For the text-containing cell, return its midpoint in (x, y) coordinate format. 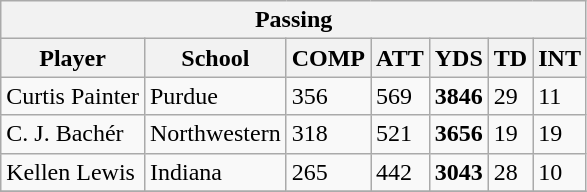
ATT (400, 58)
28 (510, 172)
3043 (458, 172)
Passing (294, 20)
569 (400, 96)
356 (328, 96)
521 (400, 134)
11 (560, 96)
318 (328, 134)
Purdue (215, 96)
School (215, 58)
3846 (458, 96)
Kellen Lewis (73, 172)
Northwestern (215, 134)
29 (510, 96)
265 (328, 172)
Player (73, 58)
Indiana (215, 172)
Curtis Painter (73, 96)
TD (510, 58)
YDS (458, 58)
INT (560, 58)
442 (400, 172)
3656 (458, 134)
COMP (328, 58)
10 (560, 172)
C. J. Bachér (73, 134)
